Identify which cell holds the provided text, then report its [x, y] central coordinate. 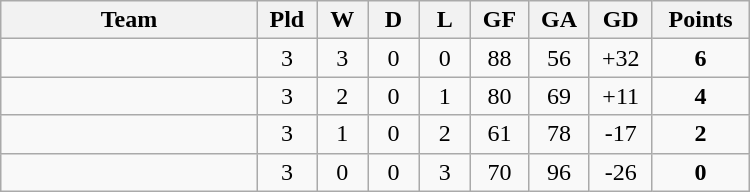
+11 [620, 96]
+32 [620, 58]
GD [620, 20]
Team [129, 20]
56 [560, 58]
70 [499, 172]
96 [560, 172]
Points [700, 20]
-26 [620, 172]
6 [700, 58]
D [394, 20]
W [342, 20]
-17 [620, 134]
61 [499, 134]
78 [560, 134]
69 [560, 96]
88 [499, 58]
80 [499, 96]
GA [560, 20]
GF [499, 20]
Pld [287, 20]
4 [700, 96]
L [444, 20]
